Extract the (x, y) coordinate from the center of the cell holding the provided text.  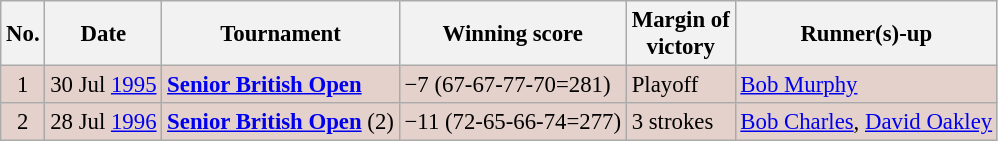
No. (23, 34)
Runner(s)-up (866, 34)
Playoff (680, 85)
Margin ofvictory (680, 34)
Senior British Open (280, 85)
Date (104, 34)
−7 (67-67-77-70=281) (512, 85)
Winning score (512, 34)
1 (23, 85)
28 Jul 1996 (104, 122)
3 strokes (680, 122)
Bob Charles, David Oakley (866, 122)
2 (23, 122)
30 Jul 1995 (104, 85)
Senior British Open (2) (280, 122)
−11 (72-65-66-74=277) (512, 122)
Tournament (280, 34)
Bob Murphy (866, 85)
